Provide the [X, Y] coordinate of the cell's center where the given text is located.  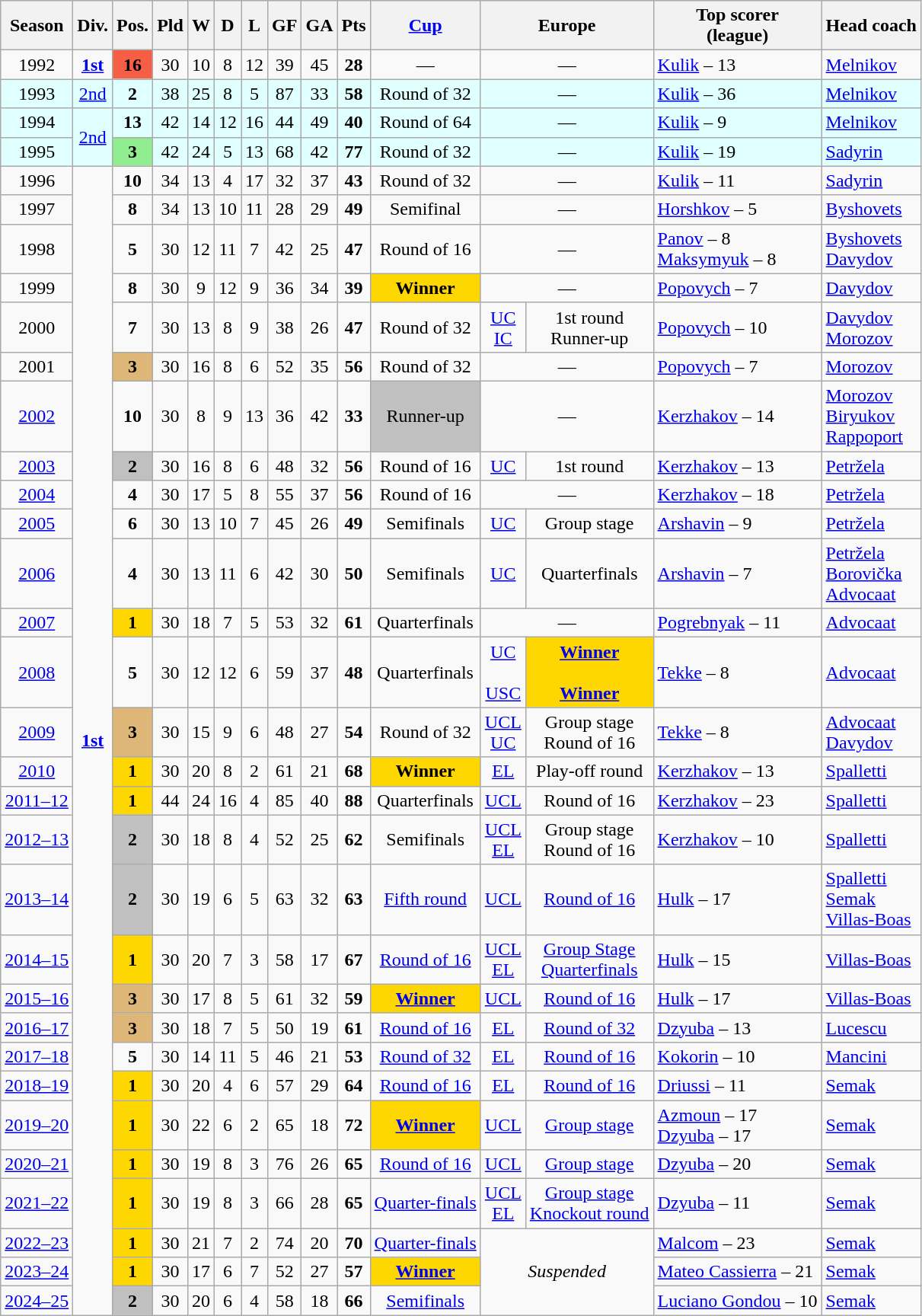
2005 [37, 524]
Lucescu [871, 1027]
2022–23 [37, 1243]
Driussi – 11 [737, 1085]
87 [285, 94]
2019–20 [37, 1124]
2004 [37, 495]
22 [201, 1124]
Europe [566, 26]
Group Stage Quarterfinals [589, 960]
2021–22 [37, 1203]
Arshavin – 7 [737, 573]
2020–21 [37, 1164]
15 [201, 733]
Suspended [566, 1272]
1st round Runner-up [589, 327]
UCUSC [502, 672]
Malcom – 23 [737, 1243]
74 [285, 1243]
1998 [37, 248]
77 [353, 152]
72 [353, 1124]
Byshovets [871, 209]
WinnerWinner [589, 672]
Morozov Biryukov Rappoport [871, 416]
Kerzhakov – 14 [737, 416]
Group stageKnockout round [589, 1203]
67 [353, 960]
GF [285, 26]
Pts [353, 26]
Pogrebnyak – 11 [737, 623]
Kerzhakov – 23 [737, 800]
Fifth round [425, 899]
2002 [37, 416]
64 [353, 1085]
1997 [37, 209]
L [254, 26]
1993 [37, 94]
Davydov [871, 288]
Morozov [871, 366]
Panov – 8 Maksymyuk – 8 [737, 248]
2011–12 [37, 800]
1992 [37, 65]
Dzyuba – 20 [737, 1164]
1999 [37, 288]
Play-off round [589, 771]
46 [285, 1056]
2023–24 [37, 1272]
Mateo Cassierra – 21 [737, 1272]
54 [353, 733]
Mancini [871, 1056]
Round of 64 [425, 123]
Popovych – 10 [737, 327]
Semifinal [425, 209]
Kerzhakov – 10 [737, 839]
Top scorer (league) [737, 26]
Petržela Borovička Advocaat [871, 573]
1996 [37, 180]
Head coach [871, 26]
Advocaat Davydov [871, 733]
Kokorin – 10 [737, 1056]
2013–14 [37, 899]
Luciano Gondou – 10 [737, 1301]
2012–13 [37, 839]
2007 [37, 623]
1994 [37, 123]
2001 [37, 366]
2000 [37, 327]
W [201, 26]
Pos. [132, 26]
Byshovets Davydov [871, 248]
UCL UC [502, 733]
Davydov Morozov [871, 327]
Hulk – 15 [737, 960]
Kulik – 9 [737, 123]
2008 [37, 672]
2015–16 [37, 998]
2003 [37, 465]
Dzyuba – 11 [737, 1203]
2017–18 [37, 1056]
Pld [171, 26]
35 [320, 366]
Runner-up [425, 416]
Spalletti Semak Villas-Boas [871, 899]
Dzyuba – 13 [737, 1027]
D [227, 26]
Cup [425, 26]
2009 [37, 733]
55 [285, 495]
Kulik – 36 [737, 94]
UC IC [502, 327]
Kulik – 13 [737, 65]
Season [37, 26]
GA [320, 26]
Div. [93, 26]
Horshkov – 5 [737, 209]
85 [285, 800]
2024–25 [37, 1301]
Azmoun – 17 Dzyuba – 17 [737, 1124]
2010 [37, 771]
88 [353, 800]
2014–15 [37, 960]
43 [353, 180]
1st round [589, 465]
2018–19 [37, 1085]
62 [353, 839]
76 [285, 1164]
Kulik – 11 [737, 180]
2006 [37, 573]
70 [353, 1243]
Kerzhakov – 18 [737, 495]
2016–17 [37, 1027]
Arshavin – 9 [737, 524]
1995 [37, 152]
Kulik – 19 [737, 152]
